Determine the (x, y) coordinate at the center of the cell enclosing the given text.  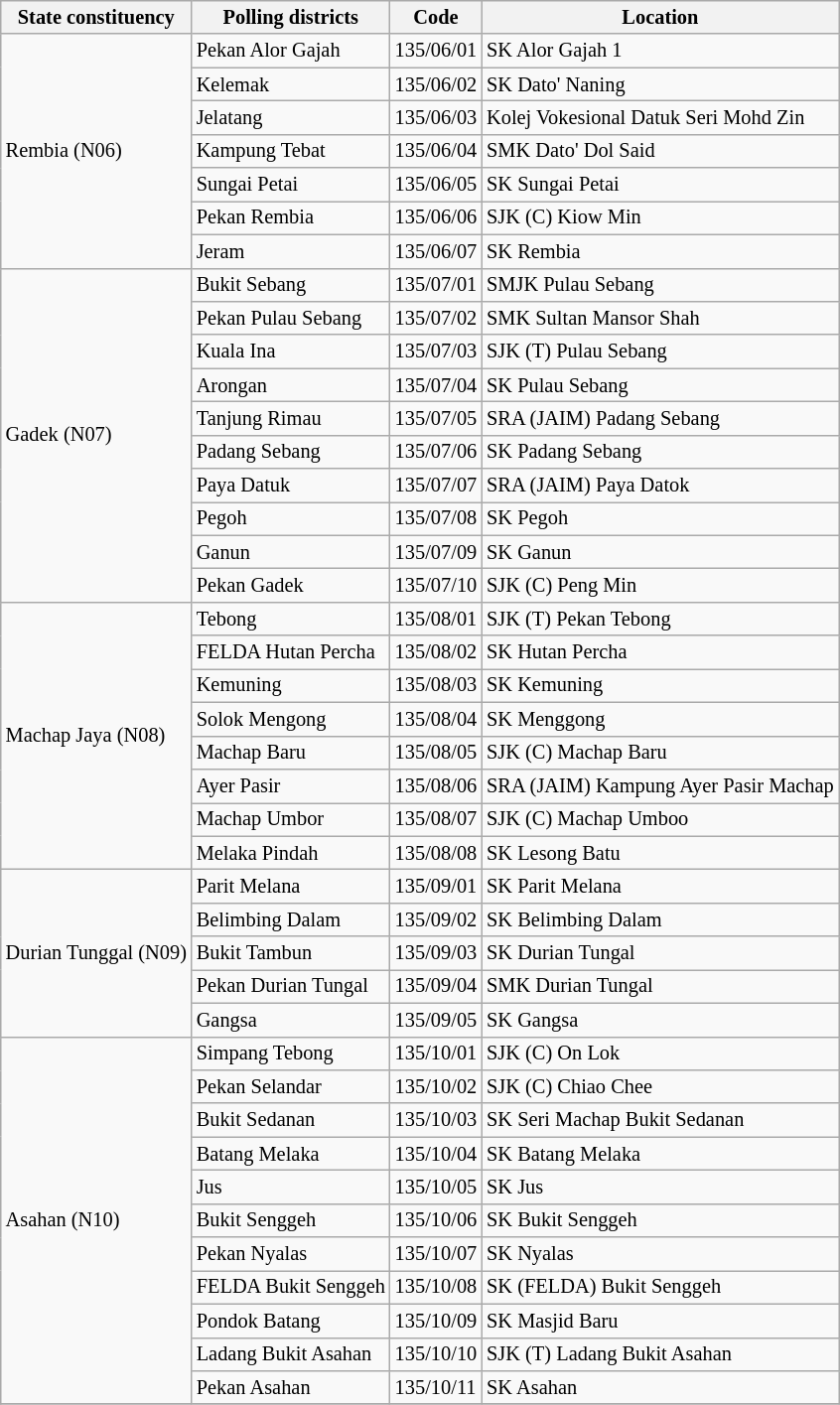
135/08/03 (436, 685)
135/07/09 (436, 552)
SJK (T) Pulau Sebang (659, 351)
135/08/02 (436, 652)
135/06/03 (436, 117)
135/10/01 (436, 1054)
Bukit Senggeh (291, 1220)
Ayer Pasir (291, 785)
135/09/01 (436, 886)
135/08/05 (436, 753)
SK Sungai Petai (659, 185)
135/08/06 (436, 785)
State constituency (96, 17)
Pekan Selandar (291, 1086)
Bukit Sedanan (291, 1120)
135/10/03 (436, 1120)
SK Belimbing Dalam (659, 919)
SMJK Pulau Sebang (659, 285)
135/10/09 (436, 1321)
SJK (C) Chiao Chee (659, 1086)
SJK (C) Peng Min (659, 585)
SJK (C) On Lok (659, 1054)
135/07/08 (436, 518)
Belimbing Dalam (291, 919)
Gangsa (291, 1020)
SK Masjid Baru (659, 1321)
SK Padang Sebang (659, 452)
135/10/05 (436, 1187)
SK Pegoh (659, 518)
135/06/01 (436, 51)
FELDA Bukit Senggeh (291, 1287)
135/07/01 (436, 285)
Simpang Tebong (291, 1054)
Solok Mengong (291, 719)
Melaka Pindah (291, 853)
Kuala Ina (291, 351)
SK Bukit Senggeh (659, 1220)
Machap Baru (291, 753)
Bukit Tambun (291, 953)
SK Lesong Batu (659, 853)
SK Ganun (659, 552)
SK Dato' Naning (659, 84)
Sungai Petai (291, 185)
SK Kemuning (659, 685)
SJK (T) Ladang Bukit Asahan (659, 1354)
135/08/04 (436, 719)
135/09/05 (436, 1020)
Pekan Rembia (291, 217)
135/10/07 (436, 1254)
SK Nyalas (659, 1254)
Kelemak (291, 84)
Durian Tunggal (N09) (96, 952)
Pekan Durian Tungal (291, 986)
Rembia (N06) (96, 151)
SMK Durian Tungal (659, 986)
SK Seri Machap Bukit Sedanan (659, 1120)
135/10/04 (436, 1154)
SK Gangsa (659, 1020)
Tanjung Rimau (291, 418)
135/06/04 (436, 151)
Kampung Tebat (291, 151)
SK Alor Gajah 1 (659, 51)
Pegoh (291, 518)
Asahan (N10) (96, 1220)
SJK (C) Machap Umboo (659, 819)
SJK (C) Machap Baru (659, 753)
Pekan Gadek (291, 585)
SRA (JAIM) Paya Datok (659, 486)
Location (659, 17)
SK Durian Tungal (659, 953)
SK Pulau Sebang (659, 385)
SMK Sultan Mansor Shah (659, 318)
Machap Jaya (N08) (96, 735)
Batang Melaka (291, 1154)
135/07/04 (436, 385)
SK Asahan (659, 1387)
SK (FELDA) Bukit Senggeh (659, 1287)
SRA (JAIM) Padang Sebang (659, 418)
Parit Melana (291, 886)
135/08/08 (436, 853)
Ladang Bukit Asahan (291, 1354)
SJK (C) Kiow Min (659, 217)
135/06/06 (436, 217)
135/10/11 (436, 1387)
135/09/02 (436, 919)
135/07/02 (436, 318)
Pekan Pulau Sebang (291, 318)
Kolej Vokesional Datuk Seri Mohd Zin (659, 117)
135/07/10 (436, 585)
135/07/07 (436, 486)
135/07/05 (436, 418)
SK Hutan Percha (659, 652)
Gadek (N07) (96, 435)
Code (436, 17)
Pekan Nyalas (291, 1254)
135/10/10 (436, 1354)
SK Jus (659, 1187)
SK Menggong (659, 719)
135/10/06 (436, 1220)
SMK Dato' Dol Said (659, 151)
SK Parit Melana (659, 886)
Bukit Sebang (291, 285)
SK Batang Melaka (659, 1154)
135/09/04 (436, 986)
Pekan Alor Gajah (291, 51)
SRA (JAIM) Kampung Ayer Pasir Machap (659, 785)
Padang Sebang (291, 452)
SJK (T) Pekan Tebong (659, 619)
135/06/05 (436, 185)
135/06/07 (436, 251)
135/08/07 (436, 819)
135/10/08 (436, 1287)
Tebong (291, 619)
135/06/02 (436, 84)
FELDA Hutan Percha (291, 652)
135/08/01 (436, 619)
Paya Datuk (291, 486)
Ganun (291, 552)
135/10/02 (436, 1086)
Jelatang (291, 117)
Arongan (291, 385)
135/07/03 (436, 351)
Polling districts (291, 17)
Machap Umbor (291, 819)
Pondok Batang (291, 1321)
SK Rembia (659, 251)
Jeram (291, 251)
Jus (291, 1187)
Kemuning (291, 685)
135/09/03 (436, 953)
135/07/06 (436, 452)
Pekan Asahan (291, 1387)
